Output the (x, y) coordinate of the center of the cell containing the given text.  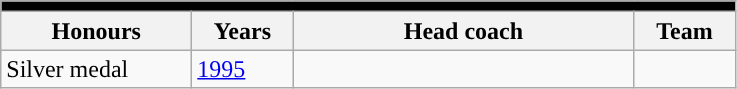
Team (684, 31)
1995 (242, 69)
Head coach (464, 31)
Silver medal (96, 69)
Years (242, 31)
Honours (96, 31)
